From the cell containing the given text, extract its center point as (x, y) coordinate. 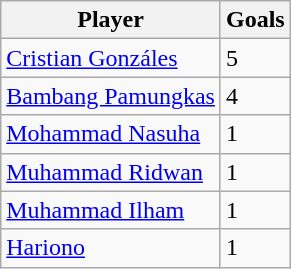
4 (255, 96)
Goals (255, 20)
Player (111, 20)
Cristian Gonzáles (111, 58)
Muhammad Ilham (111, 210)
5 (255, 58)
Mohammad Nasuha (111, 134)
Muhammad Ridwan (111, 172)
Bambang Pamungkas (111, 96)
Hariono (111, 248)
